Extract the (x, y) coordinate from the center of the cell holding the provided text.  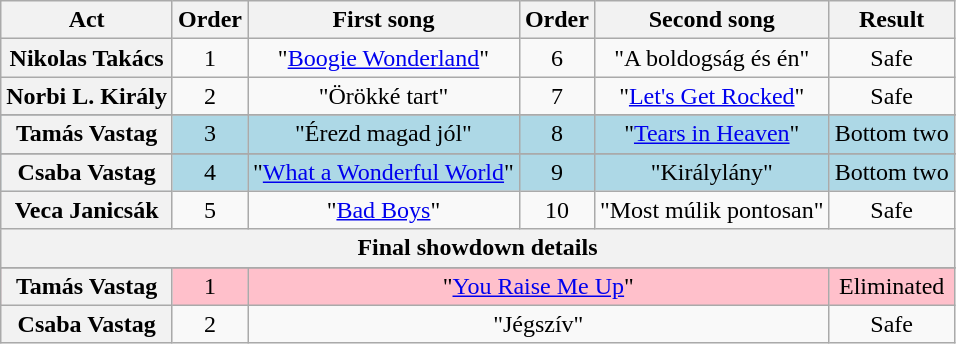
"What a Wonderful World" (384, 172)
Act (87, 20)
"Boogie Wonderland" (384, 58)
"Érezd magad jól" (384, 134)
"You Raise Me Up" (539, 286)
"A boldogság és én" (712, 58)
10 (556, 210)
Veca Janicsák (87, 210)
"Most múlik pontosan" (712, 210)
"Jégszív" (539, 324)
8 (556, 134)
9 (556, 172)
"Örökké tart" (384, 96)
"Bad Boys" (384, 210)
"Tears in Heaven" (712, 134)
6 (556, 58)
Eliminated (892, 286)
Final showdown details (478, 248)
Nikolas Takács (87, 58)
Norbi L. Király (87, 96)
4 (210, 172)
Second song (712, 20)
3 (210, 134)
"Let's Get Rocked" (712, 96)
7 (556, 96)
Result (892, 20)
"Királylány" (712, 172)
First song (384, 20)
5 (210, 210)
